Return [X, Y] of the center of cell containing provided text 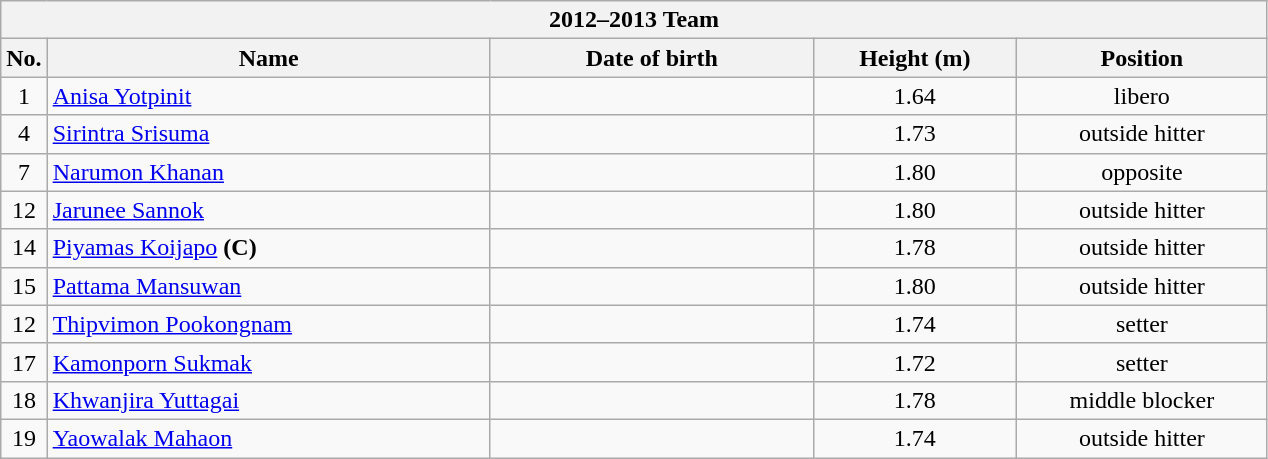
Pattama Mansuwan [268, 286]
Name [268, 58]
4 [24, 134]
Jarunee Sannok [268, 210]
Narumon Khanan [268, 172]
Kamonporn Sukmak [268, 362]
libero [1142, 96]
7 [24, 172]
1.64 [914, 96]
middle blocker [1142, 400]
opposite [1142, 172]
Position [1142, 58]
Thipvimon Pookongnam [268, 324]
Khwanjira Yuttagai [268, 400]
17 [24, 362]
Yaowalak Mahaon [268, 438]
14 [24, 248]
15 [24, 286]
1.73 [914, 134]
Height (m) [914, 58]
2012–2013 Team [634, 20]
19 [24, 438]
Anisa Yotpinit [268, 96]
18 [24, 400]
Piyamas Koijapo (C) [268, 248]
1 [24, 96]
No. [24, 58]
Date of birth [652, 58]
1.72 [914, 362]
Sirintra Srisuma [268, 134]
